Locate the cell with the specified text and output its [X, Y] center coordinate. 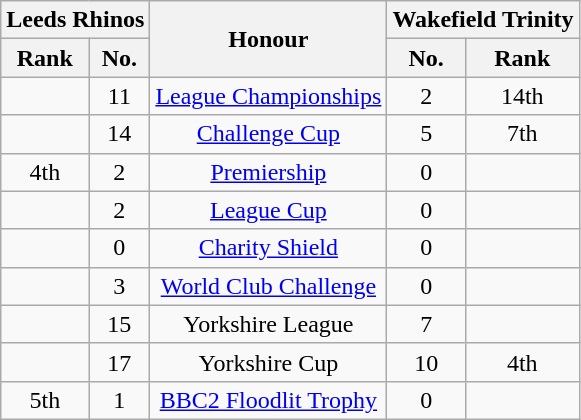
5 [426, 134]
World Club Challenge [268, 286]
7th [522, 134]
Leeds Rhinos [76, 20]
Yorkshire Cup [268, 362]
5th [45, 400]
10 [426, 362]
3 [120, 286]
Honour [268, 39]
1 [120, 400]
11 [120, 96]
7 [426, 324]
15 [120, 324]
BBC2 Floodlit Trophy [268, 400]
Charity Shield [268, 248]
League Cup [268, 210]
Challenge Cup [268, 134]
Wakefield Trinity [483, 20]
17 [120, 362]
14th [522, 96]
League Championships [268, 96]
14 [120, 134]
Premiership [268, 172]
Yorkshire League [268, 324]
